Return the [x, y] coordinate for the center point of the cell that contains the specified text.  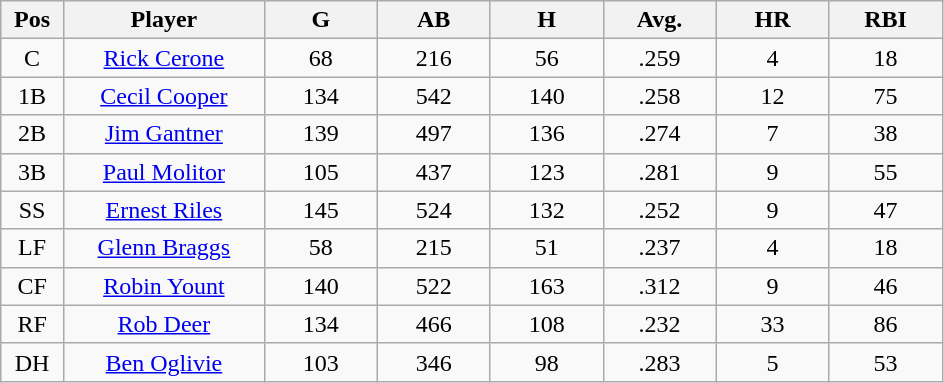
Jim Gantner [164, 134]
.259 [660, 58]
Avg. [660, 20]
139 [320, 134]
LF [32, 248]
.281 [660, 172]
2B [32, 134]
C [32, 58]
Cecil Cooper [164, 96]
215 [434, 248]
33 [772, 324]
Paul Molitor [164, 172]
RBI [886, 20]
56 [546, 58]
Robin Yount [164, 286]
Pos [32, 20]
7 [772, 134]
98 [546, 362]
51 [546, 248]
.252 [660, 210]
SS [32, 210]
.232 [660, 324]
163 [546, 286]
Ernest Riles [164, 210]
1B [32, 96]
542 [434, 96]
5 [772, 362]
G [320, 20]
.237 [660, 248]
123 [546, 172]
RF [32, 324]
Player [164, 20]
75 [886, 96]
3B [32, 172]
524 [434, 210]
86 [886, 324]
55 [886, 172]
53 [886, 362]
108 [546, 324]
105 [320, 172]
132 [546, 210]
136 [546, 134]
216 [434, 58]
145 [320, 210]
CF [32, 286]
AB [434, 20]
.258 [660, 96]
437 [434, 172]
12 [772, 96]
46 [886, 286]
58 [320, 248]
.312 [660, 286]
346 [434, 362]
103 [320, 362]
497 [434, 134]
Rick Cerone [164, 58]
522 [434, 286]
HR [772, 20]
38 [886, 134]
H [546, 20]
Ben Oglivie [164, 362]
68 [320, 58]
47 [886, 210]
DH [32, 362]
.283 [660, 362]
Rob Deer [164, 324]
466 [434, 324]
.274 [660, 134]
Glenn Braggs [164, 248]
